Capture the cell that displays the provided text and extract its [X, Y] central coordinate. 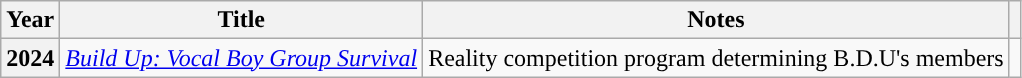
Title [242, 20]
Notes [716, 20]
Build Up: Vocal Boy Group Survival [242, 58]
Reality competition program determining B.D.U's members [716, 58]
2024 [30, 58]
Year [30, 20]
